Search for the cell housing the specified text and yield its [X, Y] center coordinate. 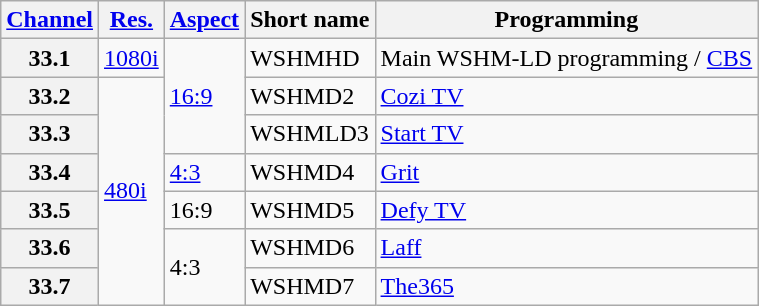
WSHMD4 [310, 172]
33.2 [50, 96]
33.5 [50, 210]
WSHMD2 [310, 96]
Laff [566, 248]
1080i [132, 58]
WSHMHD [310, 58]
The365 [566, 286]
33.6 [50, 248]
Grit [566, 172]
33.3 [50, 134]
Channel [50, 20]
33.1 [50, 58]
WSHMD6 [310, 248]
Main WSHM-LD programming / CBS [566, 58]
Defy TV [566, 210]
480i [132, 191]
WSHMD7 [310, 286]
Aspect [204, 20]
WSHMLD3 [310, 134]
33.7 [50, 286]
Cozi TV [566, 96]
Res. [132, 20]
Programming [566, 20]
Short name [310, 20]
WSHMD5 [310, 210]
Start TV [566, 134]
33.4 [50, 172]
